Return the (x, y) coordinate for the center point of the cell that contains the specified text.  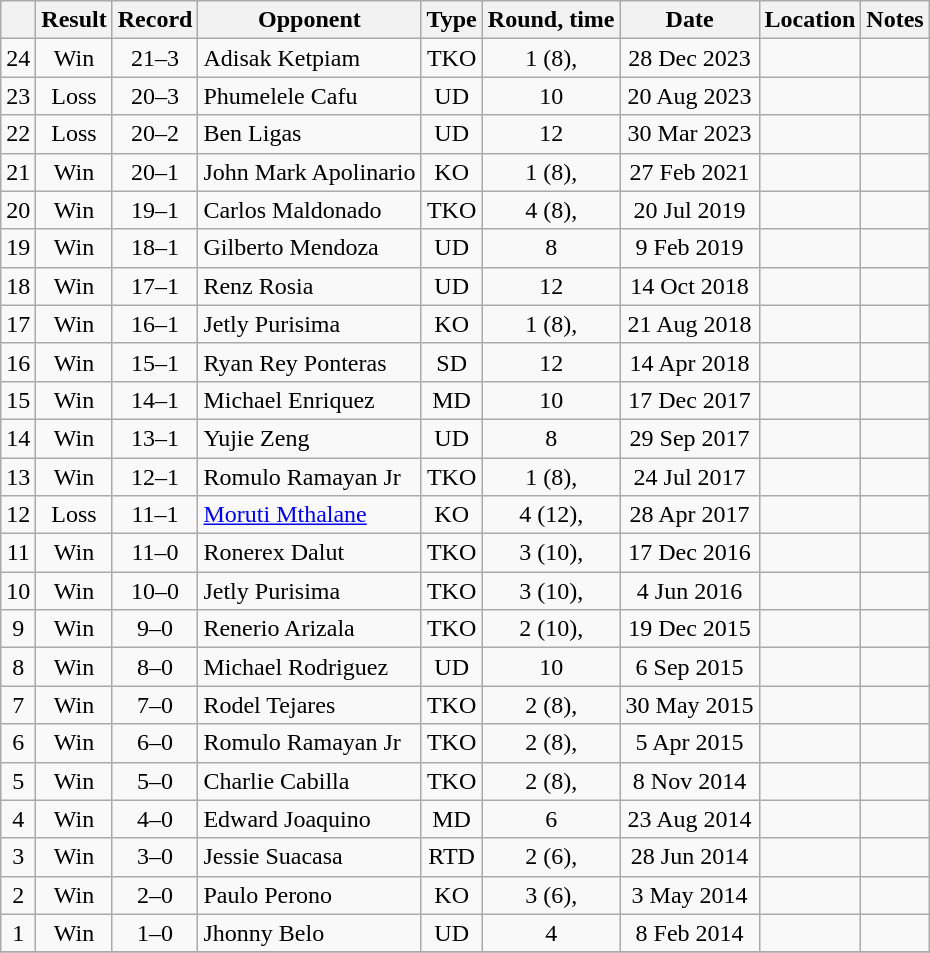
1–0 (155, 933)
13–1 (155, 438)
8 Nov 2014 (690, 781)
Moruti Mthalane (310, 515)
Result (74, 20)
4 (12), (551, 515)
14 (18, 438)
19 Dec 2015 (690, 629)
11–0 (155, 553)
2 (10), (551, 629)
20–1 (155, 172)
9–0 (155, 629)
2 (18, 895)
Location (810, 20)
Date (690, 20)
17 Dec 2017 (690, 400)
6–0 (155, 743)
11 (18, 553)
Renerio Arizala (310, 629)
20–2 (155, 134)
Rodel Tejares (310, 705)
20 (18, 210)
1 (18, 933)
Paulo Perono (310, 895)
21–3 (155, 58)
Round, time (551, 20)
17–1 (155, 286)
24 (18, 58)
18 (18, 286)
30 May 2015 (690, 705)
Edward Joaquino (310, 819)
20 Jul 2019 (690, 210)
17 (18, 324)
Ben Ligas (310, 134)
24 Jul 2017 (690, 477)
Notes (895, 20)
16–1 (155, 324)
Gilberto Mendoza (310, 248)
3 May 2014 (690, 895)
4 Jun 2016 (690, 591)
21 Aug 2018 (690, 324)
30 Mar 2023 (690, 134)
11–1 (155, 515)
Record (155, 20)
Jessie Suacasa (310, 857)
16 (18, 362)
14–1 (155, 400)
Adisak Ketpiam (310, 58)
Ronerex Dalut (310, 553)
4–0 (155, 819)
19 (18, 248)
12–1 (155, 477)
2 (6), (551, 857)
8–0 (155, 667)
9 (18, 629)
10–0 (155, 591)
Michael Rodriguez (310, 667)
Carlos Maldonado (310, 210)
27 Feb 2021 (690, 172)
28 Jun 2014 (690, 857)
19–1 (155, 210)
5 (18, 781)
3 (18, 857)
15 (18, 400)
17 Dec 2016 (690, 553)
14 Apr 2018 (690, 362)
6 Sep 2015 (690, 667)
20–3 (155, 96)
18–1 (155, 248)
29 Sep 2017 (690, 438)
2–0 (155, 895)
28 Dec 2023 (690, 58)
Phumelele Cafu (310, 96)
5–0 (155, 781)
13 (18, 477)
John Mark Apolinario (310, 172)
23 (18, 96)
20 Aug 2023 (690, 96)
Ryan Rey Ponteras (310, 362)
Yujie Zeng (310, 438)
14 Oct 2018 (690, 286)
8 Feb 2014 (690, 933)
9 Feb 2019 (690, 248)
23 Aug 2014 (690, 819)
RTD (452, 857)
22 (18, 134)
5 Apr 2015 (690, 743)
7 (18, 705)
15–1 (155, 362)
Michael Enriquez (310, 400)
Opponent (310, 20)
Type (452, 20)
4 (8), (551, 210)
7–0 (155, 705)
SD (452, 362)
Renz Rosia (310, 286)
3–0 (155, 857)
21 (18, 172)
Jhonny Belo (310, 933)
Charlie Cabilla (310, 781)
3 (6), (551, 895)
28 Apr 2017 (690, 515)
